Identify which cell holds the provided text, then report its (X, Y) central coordinate. 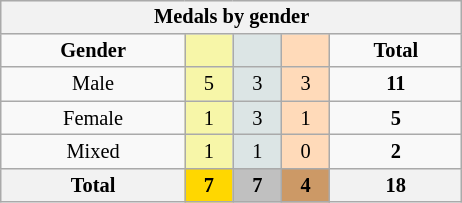
Male (92, 84)
Gender (92, 51)
11 (396, 84)
Mixed (92, 152)
2 (396, 152)
18 (396, 185)
Female (92, 118)
4 (305, 185)
0 (305, 152)
Medals by gender (231, 17)
